From the cell containing the given text, extract its center point as (x, y) coordinate. 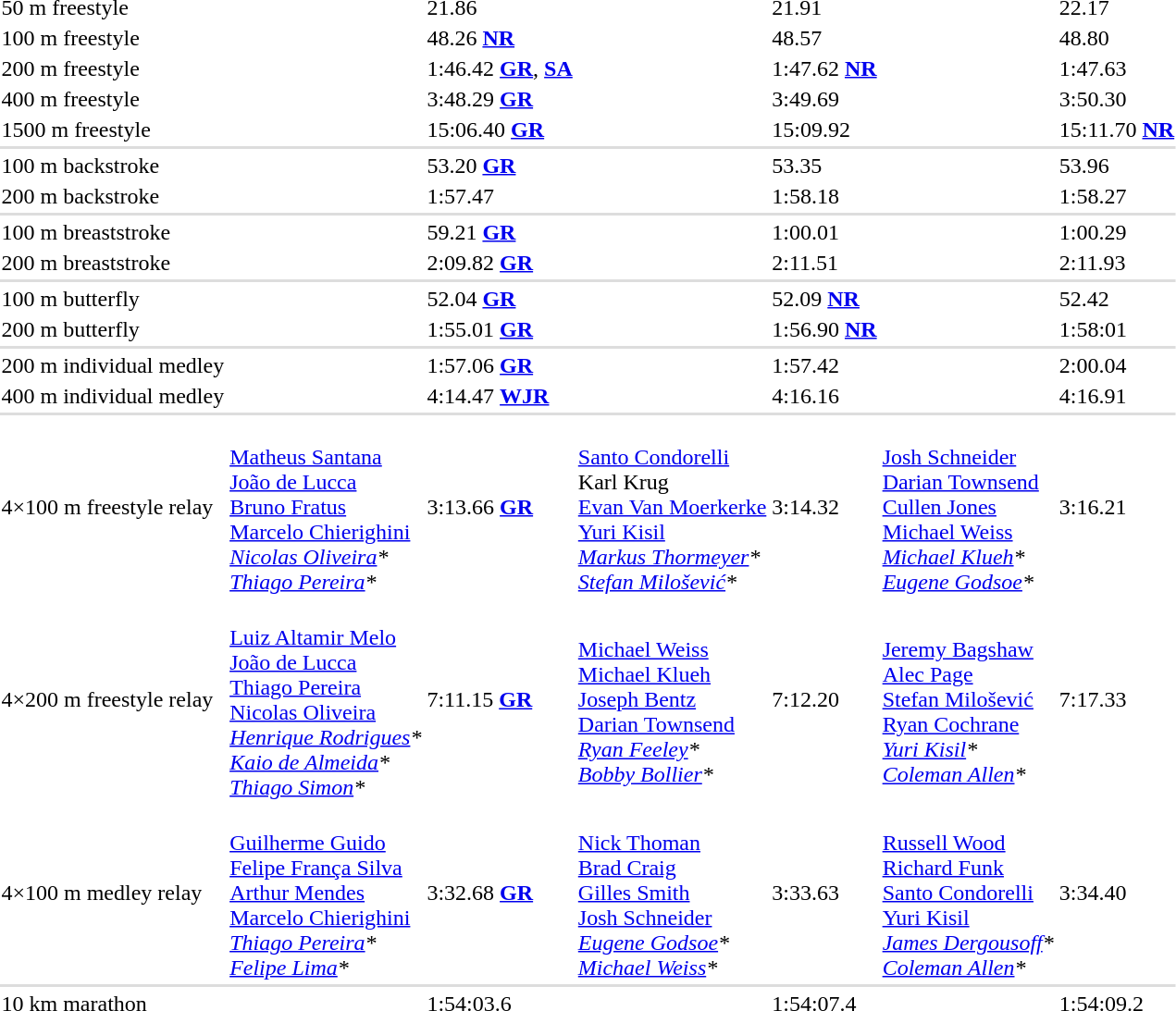
1:57.47 (500, 196)
200 m backstroke (113, 196)
2:00.04 (1116, 365)
53.35 (824, 166)
2:11.51 (824, 263)
2:09.82 GR (500, 263)
15:06.40 GR (500, 129)
100 m breaststroke (113, 232)
1:56.90 NR (824, 329)
3:48.29 GR (500, 99)
100 m butterfly (113, 299)
15:09.92 (824, 129)
Michael Weiss Michael KluehJoseph BentzDarian TownsendRyan Feeley*Bobby Bollier* (672, 699)
200 m butterfly (113, 329)
Santo Condorelli Karl KrugEvan Van MoerkerkeYuri KisilMarkus Thormeyer*Stefan Milošević* (672, 507)
2:11.93 (1116, 263)
3:49.69 (824, 99)
200 m individual medley (113, 365)
1500 m freestyle (113, 129)
4×100 m freestyle relay (113, 507)
3:14.32 (824, 507)
Nick Thoman Brad CraigGilles SmithJosh SchneiderEugene Godsoe*Michael Weiss* (672, 893)
3:13.66 GR (500, 507)
52.42 (1116, 299)
4×200 m freestyle relay (113, 699)
3:34.40 (1116, 893)
4:16.91 (1116, 396)
4:14.47 WJR (500, 396)
Russell Wood Richard FunkSanto CondorelliYuri KisilJames Dergousoff*Coleman Allen* (968, 893)
52.04 GR (500, 299)
200 m freestyle (113, 68)
1:57.06 GR (500, 365)
200 m breaststroke (113, 263)
Jeremy Bagshaw Alec PageStefan MiloševićRyan CochraneYuri Kisil*Coleman Allen* (968, 699)
52.09 NR (824, 299)
53.20 GR (500, 166)
1:57.42 (824, 365)
48.26 NR (500, 38)
1:47.62 NR (824, 68)
100 m freestyle (113, 38)
3:50.30 (1116, 99)
7:11.15 GR (500, 699)
4×100 m medley relay (113, 893)
3:33.63 (824, 893)
7:17.33 (1116, 699)
53.96 (1116, 166)
48.80 (1116, 38)
1:46.42 GR, SA (500, 68)
400 m individual medley (113, 396)
Guilherme GuidoFelipe França SilvaArthur MendesMarcelo ChierighiniThiago Pereira*Felipe Lima* (326, 893)
48.57 (824, 38)
Luiz Altamir MeloJoão de LuccaThiago PereiraNicolas OliveiraHenrique Rodrigues*Kaio de Almeida*Thiago Simon* (326, 699)
400 m freestyle (113, 99)
Josh Schneider Darian TownsendCullen JonesMichael WeissMichael Klueh*Eugene Godsoe* (968, 507)
1:58.27 (1116, 196)
15:11.70 NR (1116, 129)
100 m backstroke (113, 166)
3:32.68 GR (500, 893)
4:16.16 (824, 396)
1:00.01 (824, 232)
59.21 GR (500, 232)
1:00.29 (1116, 232)
Matheus SantanaJoão de LuccaBruno FratusMarcelo ChierighiniNicolas Oliveira*Thiago Pereira* (326, 507)
1:58:01 (1116, 329)
1:55.01 GR (500, 329)
3:16.21 (1116, 507)
1:47.63 (1116, 68)
1:58.18 (824, 196)
7:12.20 (824, 699)
